Search for the cell housing the specified text and yield its (x, y) center coordinate. 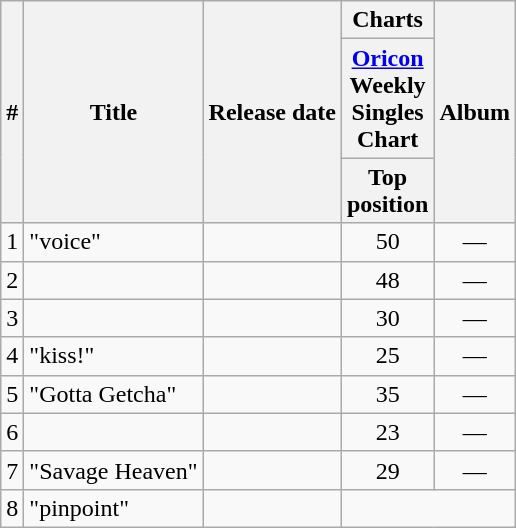
"Savage Heaven" (114, 470)
OriconWeeklySinglesChart (387, 98)
5 (12, 394)
Title (114, 112)
8 (12, 508)
"Gotta Getcha" (114, 394)
50 (387, 242)
23 (387, 432)
30 (387, 318)
2 (12, 280)
Charts (387, 20)
4 (12, 356)
6 (12, 432)
"pinpoint" (114, 508)
25 (387, 356)
48 (387, 280)
Topposition (387, 190)
# (12, 112)
"voice" (114, 242)
1 (12, 242)
35 (387, 394)
3 (12, 318)
Release date (272, 112)
29 (387, 470)
Album (475, 112)
7 (12, 470)
"kiss!" (114, 356)
